For the text-containing cell, return its midpoint in [X, Y] coordinate format. 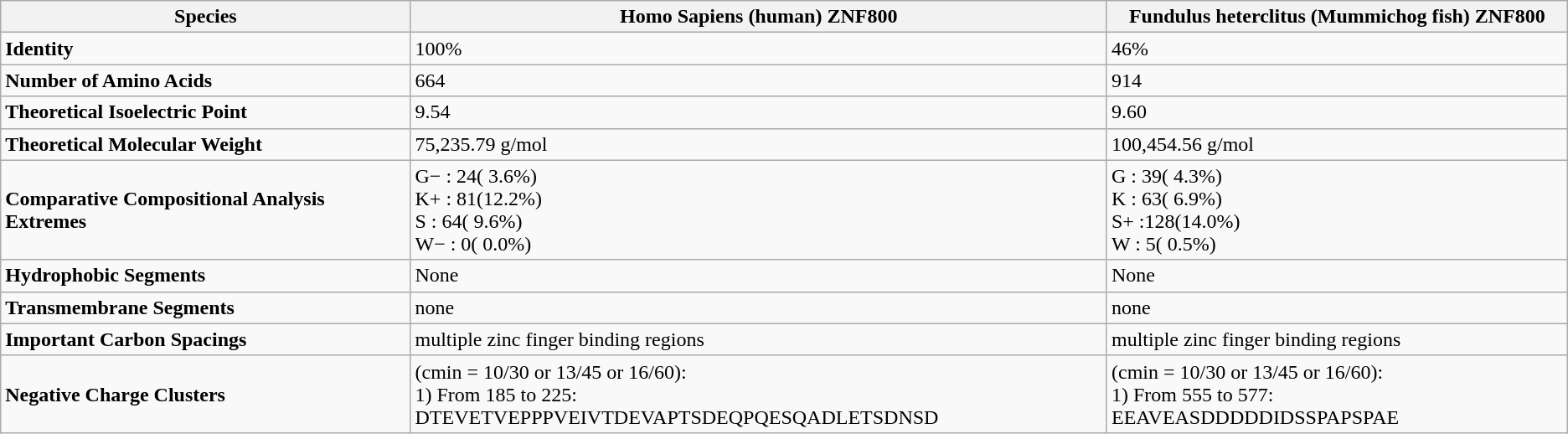
664 [759, 80]
Hydrophobic Segments [206, 276]
Comparative Compositional Analysis Extremes [206, 209]
Transmembrane Segments [206, 307]
Theoretical Molecular Weight [206, 144]
Homo Sapiens (human) ZNF800 [759, 17]
G− : 24( 3.6%)K+ : 81(12.2%)S : 64( 9.6%)W− : 0( 0.0%) [759, 209]
Number of Amino Acids [206, 80]
75,235.79 g/mol [759, 144]
Negative Charge Clusters [206, 394]
9.60 [1337, 112]
Fundulus heterclitus (Mummichog fish) ZNF800 [1337, 17]
9.54 [759, 112]
914 [1337, 80]
Important Carbon Spacings [206, 339]
G : 39( 4.3%)K : 63( 6.9%)S+ :128(14.0%)W : 5( 0.5%) [1337, 209]
46% [1337, 49]
Theoretical Isoelectric Point [206, 112]
Species [206, 17]
(cmin = 10/30 or 13/45 or 16/60):1) From 555 to 577: EEAVEASDDDDDIDSSPAPSPAE [1337, 394]
100% [759, 49]
100,454.56 g/mol [1337, 144]
(cmin = 10/30 or 13/45 or 16/60):1) From 185 to 225: DTEVETVEPPPVEIVTDEVAPTSDEQPQESQADLETSDNSD [759, 394]
Identity [206, 49]
